Identify which cell holds the provided text, then report its [X, Y] central coordinate. 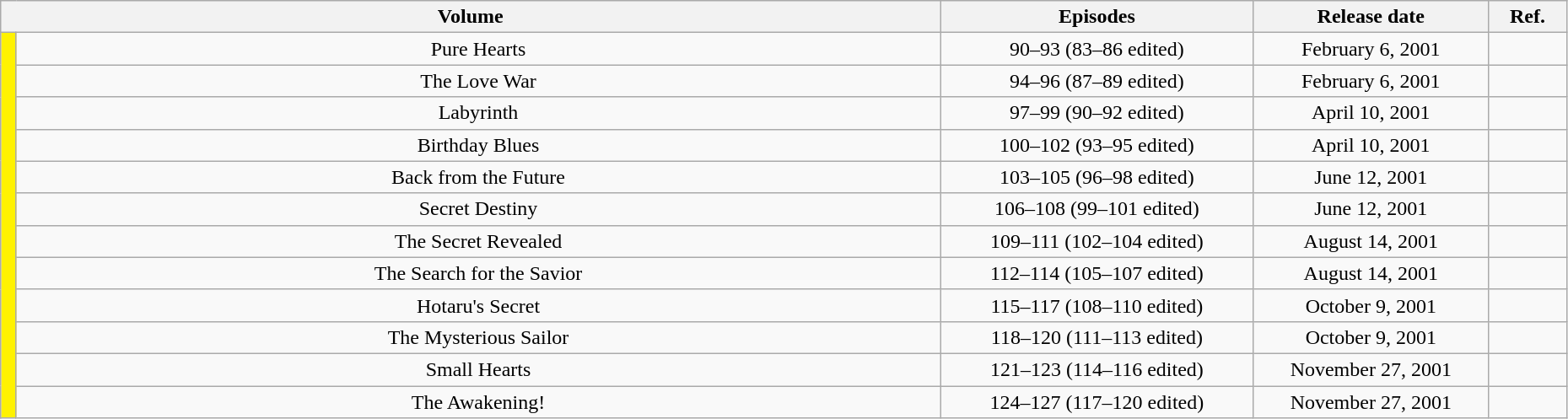
112–114 (105–107 edited) [1097, 273]
115–117 (108–110 edited) [1097, 305]
124–127 (117–120 edited) [1097, 402]
109–111 (102–104 edited) [1097, 241]
The Awakening! [477, 402]
The Search for the Savior [477, 273]
118–120 (111–113 edited) [1097, 337]
90–93 (83–86 edited) [1097, 49]
Episodes [1097, 17]
100–102 (93–95 edited) [1097, 145]
Birthday Blues [477, 145]
Volume [471, 17]
Pure Hearts [477, 49]
121–123 (114–116 edited) [1097, 369]
97–99 (90–92 edited) [1097, 113]
The Mysterious Sailor [477, 337]
Release date [1371, 17]
Hotaru's Secret [477, 305]
Back from the Future [477, 177]
94–96 (87–89 edited) [1097, 81]
The Secret Revealed [477, 241]
The Love War [477, 81]
106–108 (99–101 edited) [1097, 209]
103–105 (96–98 edited) [1097, 177]
Labyrinth [477, 113]
Small Hearts [477, 369]
Ref. [1528, 17]
Secret Destiny [477, 209]
